For the text-containing cell, return its midpoint in [X, Y] coordinate format. 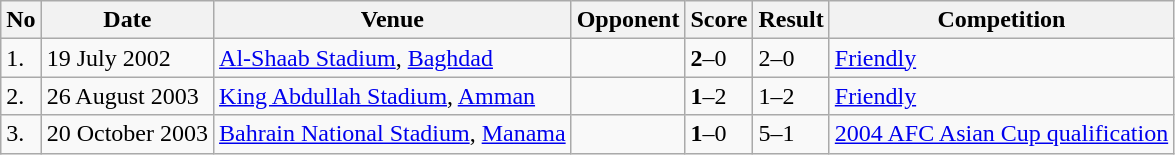
2. [21, 96]
26 August 2003 [127, 96]
19 July 2002 [127, 58]
No [21, 20]
King Abdullah Stadium, Amman [393, 96]
Competition [1001, 20]
5–1 [791, 134]
Venue [393, 20]
2004 AFC Asian Cup qualification [1001, 134]
Al-Shaab Stadium, Baghdad [393, 58]
Result [791, 20]
1–0 [719, 134]
1. [21, 58]
3. [21, 134]
Score [719, 20]
Opponent [628, 20]
Date [127, 20]
20 October 2003 [127, 134]
Bahrain National Stadium, Manama [393, 134]
